Provide the [X, Y] coordinate of the cell's center where the given text is located.  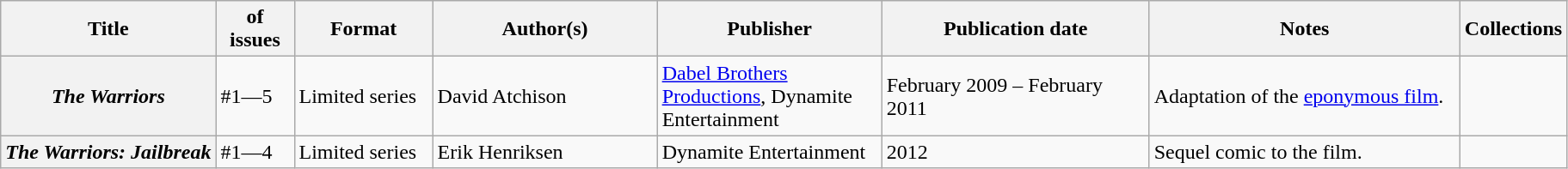
The Warriors [108, 96]
Adaptation of the eponymous film. [1304, 96]
Sequel comic to the film. [1304, 152]
David Atchison [545, 96]
Notes [1304, 29]
Collections [1513, 29]
The Warriors: Jailbreak [108, 152]
Publication date [1015, 29]
Title [108, 29]
Format [363, 29]
#1—4 [255, 152]
of issues [255, 29]
Dabel Brothers Productions, Dynamite Entertainment [769, 96]
Author(s) [545, 29]
Erik Henriksen [545, 152]
February 2009 – February 2011 [1015, 96]
Publisher [769, 29]
2012 [1015, 152]
#1—5 [255, 96]
Dynamite Entertainment [769, 152]
